Determine the [x, y] coordinate at the center of the cell enclosing the given text.  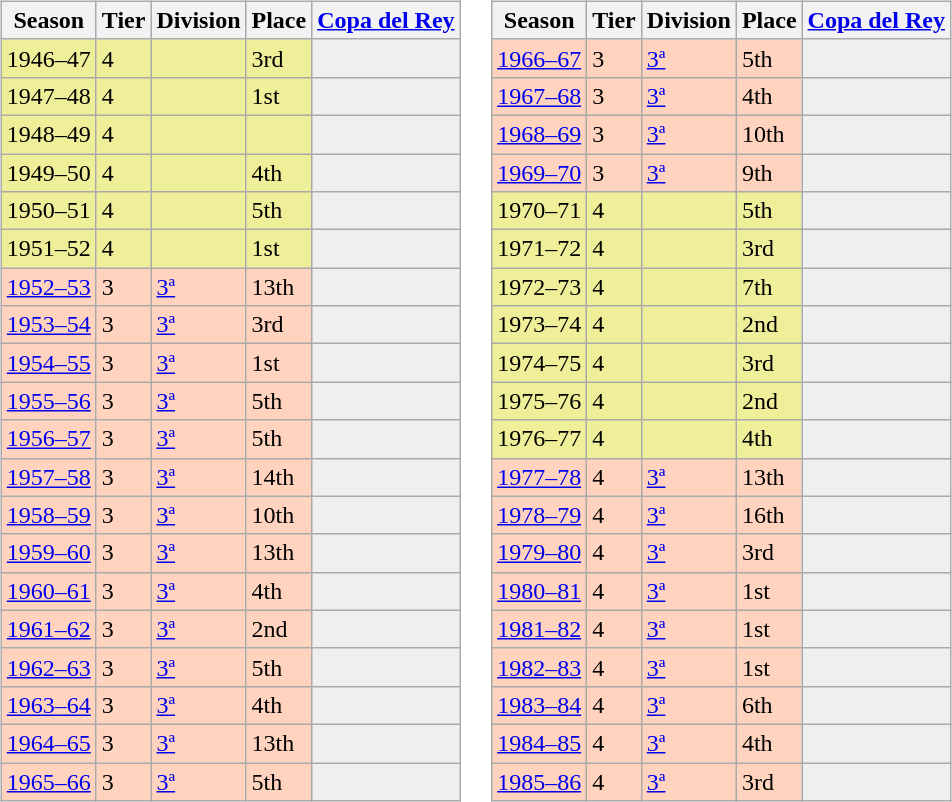
14th [279, 477]
9th [769, 173]
1960–61 [48, 591]
1949–50 [48, 173]
1977–78 [540, 477]
1976–77 [540, 439]
1964–65 [48, 743]
1961–62 [48, 629]
1951–52 [48, 249]
1966–67 [540, 58]
1983–84 [540, 705]
1984–85 [540, 743]
1969–70 [540, 173]
1947–48 [48, 96]
1979–80 [540, 553]
1963–64 [48, 705]
16th [769, 515]
1967–68 [540, 96]
1978–79 [540, 515]
1953–54 [48, 325]
6th [769, 705]
1946–47 [48, 58]
1985–86 [540, 781]
1950–51 [48, 211]
1981–82 [540, 629]
1982–83 [540, 667]
1972–73 [540, 287]
1970–71 [540, 211]
1954–55 [48, 363]
1974–75 [540, 363]
1955–56 [48, 401]
1962–63 [48, 667]
1959–60 [48, 553]
1968–69 [540, 134]
1952–53 [48, 287]
1956–57 [48, 439]
1957–58 [48, 477]
1958–59 [48, 515]
7th [769, 287]
1948–49 [48, 134]
1975–76 [540, 401]
1971–72 [540, 249]
1965–66 [48, 781]
1973–74 [540, 325]
1980–81 [540, 591]
